Determine the (x, y) coordinate at the center of the cell enclosing the given text.  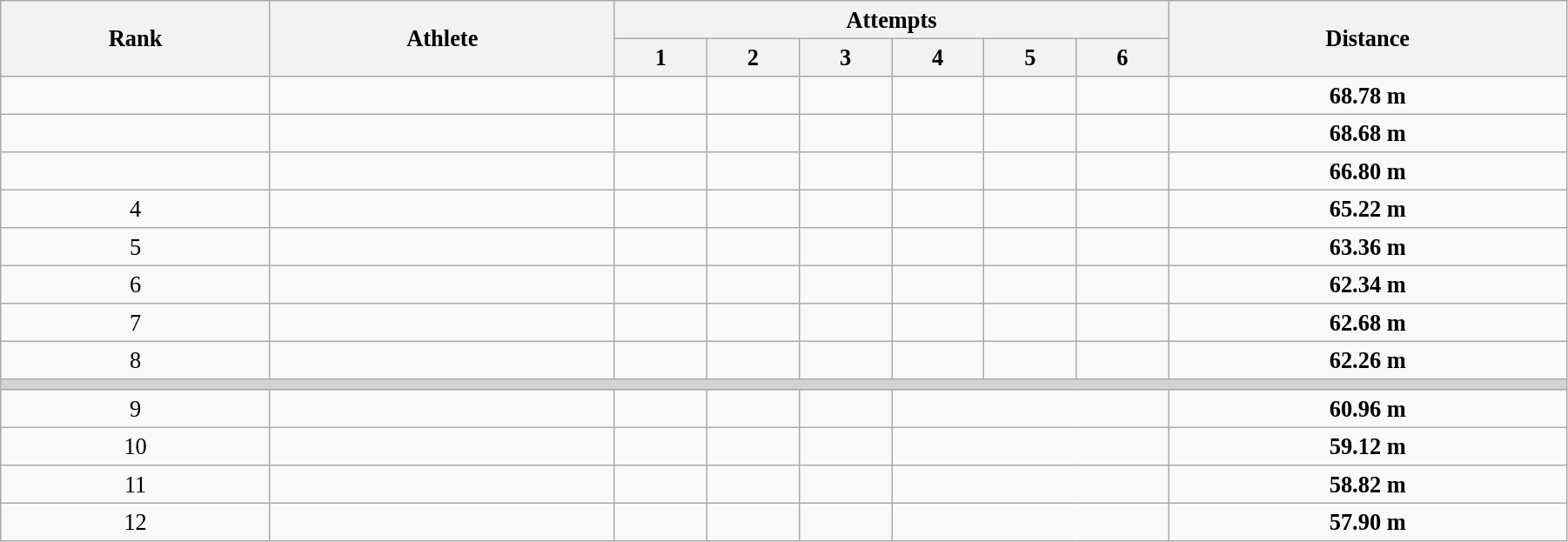
62.26 m (1368, 360)
68.68 m (1368, 133)
68.78 m (1368, 95)
66.80 m (1368, 171)
58.82 m (1368, 485)
Attempts (891, 19)
10 (136, 446)
65.22 m (1368, 209)
8 (136, 360)
12 (136, 522)
63.36 m (1368, 247)
62.34 m (1368, 284)
7 (136, 323)
60.96 m (1368, 409)
3 (845, 57)
59.12 m (1368, 446)
Rank (136, 38)
62.68 m (1368, 323)
2 (753, 57)
9 (136, 409)
57.90 m (1368, 522)
11 (136, 485)
Distance (1368, 38)
1 (660, 57)
Athlete (442, 38)
